Scan for the cell matching the given text and deliver its (x, y) coordinate at center. 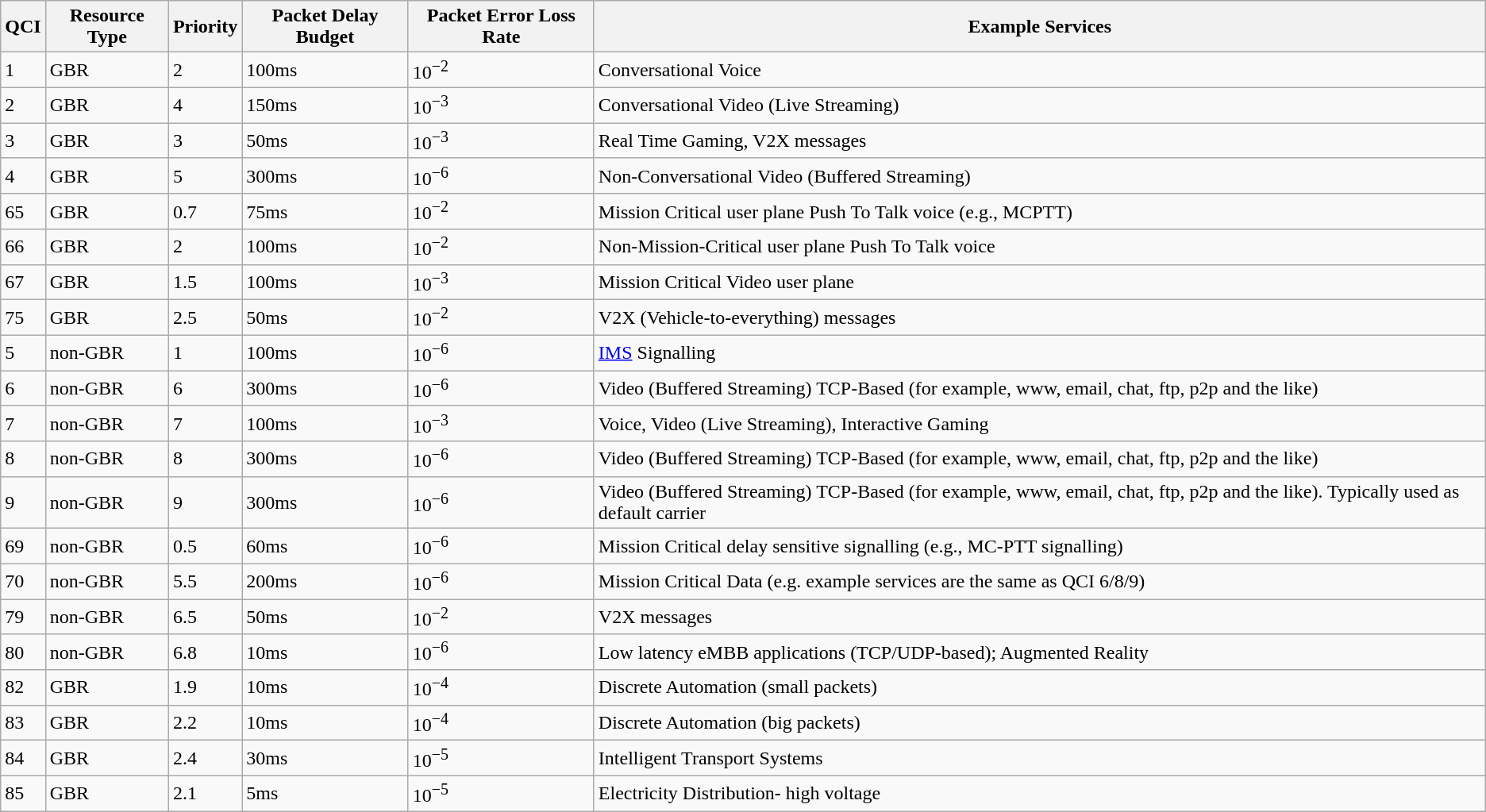
83 (23, 722)
Packet Error Loss Rate (501, 27)
2.2 (205, 722)
6.5 (205, 618)
Conversational Voice (1040, 70)
Mission Critical delay sensitive signalling (e.g., MC-PTT signalling) (1040, 546)
Mission Critical Data (e.g. example services are the same as QCI 6/8/9) (1040, 581)
V2X messages (1040, 618)
5ms (325, 794)
Intelligent Transport Systems (1040, 759)
150ms (325, 105)
69 (23, 546)
Packet Delay Budget (325, 27)
Resource Type (106, 27)
82 (23, 687)
Mission Critical user plane Push To Talk voice (e.g., MCPTT) (1040, 211)
QCI (23, 27)
2.1 (205, 794)
75 (23, 317)
85 (23, 794)
Mission Critical Video user plane (1040, 283)
6.8 (205, 652)
79 (23, 618)
67 (23, 283)
Electricity Distribution- high voltage (1040, 794)
Non-Conversational Video (Buffered Streaming) (1040, 176)
Video (Buffered Streaming) TCP-Based (for example, www, email, chat, ftp, p2p and the like). Typically used as default carrier (1040, 502)
60ms (325, 546)
5.5 (205, 581)
0.7 (205, 211)
65 (23, 211)
IMS Signalling (1040, 352)
Discrete Automation (big packets) (1040, 722)
Voice, Video (Live Streaming), Interactive Gaming (1040, 424)
1.5 (205, 283)
Non-Mission-Critical user plane Push To Talk voice (1040, 248)
Discrete Automation (small packets) (1040, 687)
66 (23, 248)
84 (23, 759)
Priority (205, 27)
V2X (Vehicle-to-everything) messages (1040, 317)
Real Time Gaming, V2X messages (1040, 141)
Example Services (1040, 27)
75ms (325, 211)
Conversational Video (Live Streaming) (1040, 105)
1.9 (205, 687)
Low latency eMBB applications (TCP/UDP-based); Augmented Reality (1040, 652)
80 (23, 652)
0.5 (205, 546)
2.4 (205, 759)
30ms (325, 759)
200ms (325, 581)
70 (23, 581)
2.5 (205, 317)
